Detect which cell encompasses the target text, then output its (x, y) center coordinate. 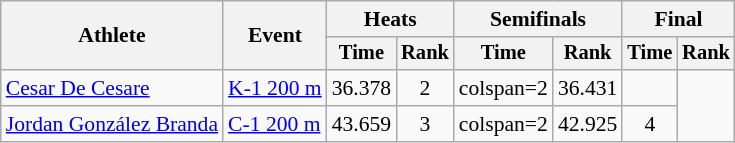
43.659 (362, 124)
Jordan González Branda (112, 124)
Cesar De Cesare (112, 88)
K-1 200 m (275, 88)
2 (425, 88)
C-1 200 m (275, 124)
Athlete (112, 36)
42.925 (588, 124)
36.378 (362, 88)
Final (678, 19)
4 (650, 124)
Event (275, 36)
3 (425, 124)
Semifinals (538, 19)
Heats (390, 19)
36.431 (588, 88)
